Scan for the cell matching the given text and deliver its (X, Y) coordinate at center. 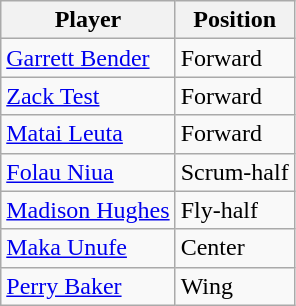
Position (234, 20)
Center (234, 248)
Maka Unufe (88, 248)
Madison Hughes (88, 210)
Perry Baker (88, 286)
Matai Leuta (88, 134)
Player (88, 20)
Zack Test (88, 96)
Wing (234, 286)
Garrett Bender (88, 58)
Folau Niua (88, 172)
Scrum-half (234, 172)
Fly-half (234, 210)
